Find where the given text appears and provide that cell's center as [X, Y] coordinate. 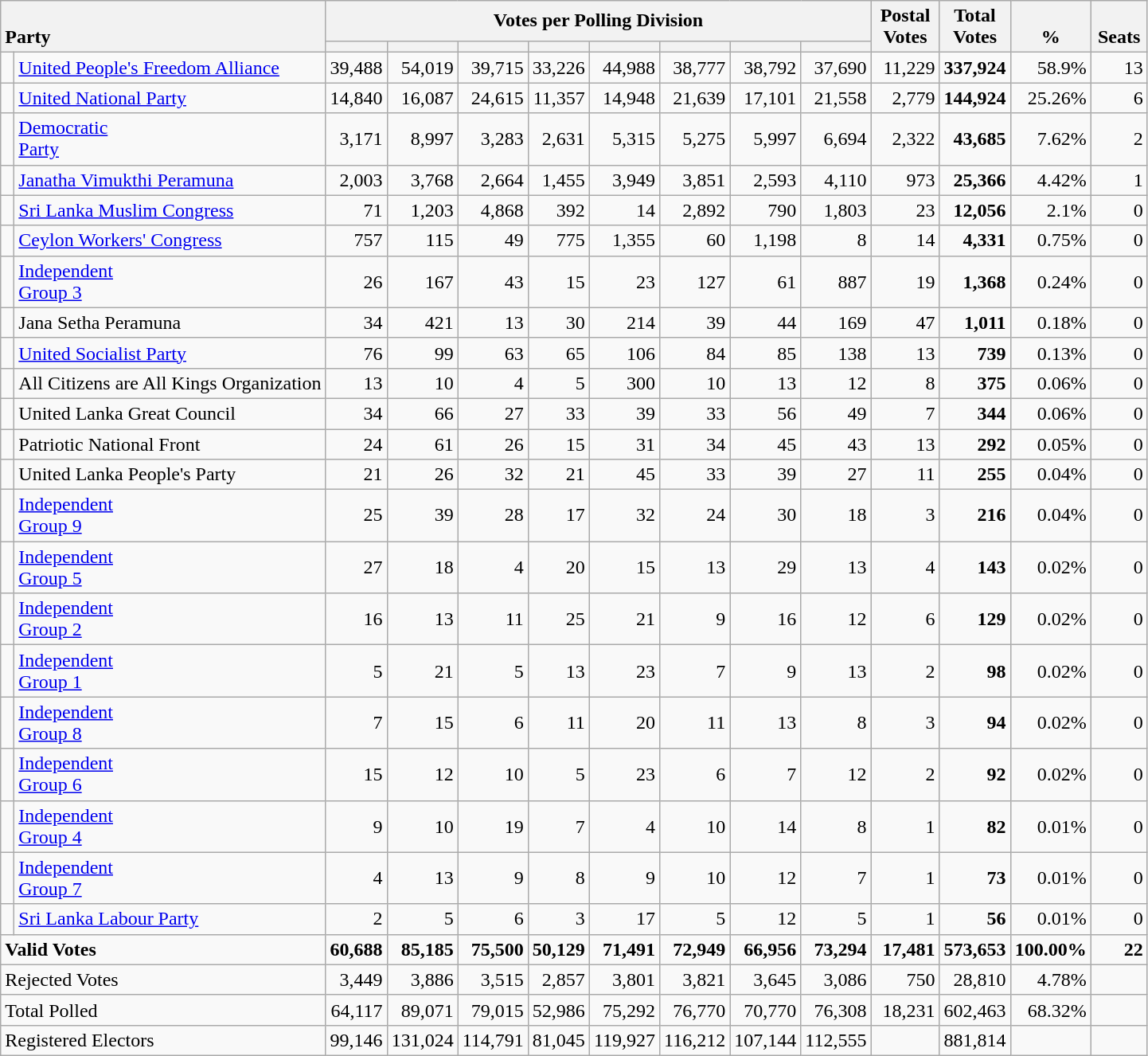
100.00% [1051, 949]
0.05% [1051, 444]
54,019 [422, 68]
44,988 [624, 68]
3,886 [422, 980]
58.9% [1051, 68]
66,956 [766, 949]
3,171 [357, 139]
Party [163, 27]
2,664 [493, 180]
3,768 [422, 180]
14,948 [624, 98]
602,463 [974, 1010]
71,491 [624, 949]
14,840 [357, 98]
Votes per Polling Division [599, 21]
Ceylon Workers' Congress [170, 241]
167 [422, 282]
IndependentGroup 3 [170, 282]
5,275 [695, 139]
2,322 [905, 139]
IndependentGroup 2 [170, 620]
3,821 [695, 980]
4.42% [1051, 180]
573,653 [974, 949]
2,003 [357, 180]
1,803 [836, 210]
76,308 [836, 1010]
131,024 [422, 1040]
Janatha Vimukthi Peramuna [170, 180]
0.13% [1051, 353]
Total Votes [974, 27]
IndependentGroup 5 [170, 567]
72,949 [695, 949]
73,294 [836, 949]
71 [357, 210]
12,056 [974, 210]
39,715 [493, 68]
64,117 [357, 1010]
2,892 [695, 210]
22 [1119, 949]
IndependentGroup 9 [170, 516]
21,639 [695, 98]
11,229 [905, 68]
0.24% [1051, 282]
IndependentGroup 6 [170, 774]
United National Party [170, 98]
85,185 [422, 949]
750 [905, 980]
70,770 [766, 1010]
99 [422, 353]
1,455 [559, 180]
DemocraticParty [170, 139]
344 [974, 413]
25,366 [974, 180]
216 [974, 516]
17,481 [905, 949]
85 [766, 353]
6,694 [836, 139]
38,792 [766, 68]
5,997 [766, 139]
81,045 [559, 1040]
Jana Setha Peramuna [170, 323]
138 [836, 353]
757 [357, 241]
Registered Electors [163, 1040]
Sri Lanka Labour Party [170, 919]
60,688 [357, 949]
Total Polled [163, 1010]
33,226 [559, 68]
421 [422, 323]
75,500 [493, 949]
United Socialist Party [170, 353]
4.78% [1051, 980]
4,868 [493, 210]
375 [974, 383]
300 [624, 383]
17,101 [766, 98]
1,198 [766, 241]
292 [974, 444]
76 [357, 353]
Valid Votes [163, 949]
3,283 [493, 139]
114,791 [493, 1040]
2,779 [905, 98]
39,488 [357, 68]
255 [974, 475]
1,355 [624, 241]
2.1% [1051, 210]
73 [974, 878]
129 [974, 620]
0.18% [1051, 323]
973 [905, 180]
119,927 [624, 1040]
Rejected Votes [163, 980]
28 [493, 516]
1,011 [974, 323]
31 [624, 444]
739 [974, 353]
82 [974, 827]
115 [422, 241]
United Lanka People's Party [170, 475]
107,144 [766, 1040]
21,558 [836, 98]
106 [624, 353]
169 [836, 323]
IndependentGroup 7 [170, 878]
79,015 [493, 1010]
50,129 [559, 949]
All Citizens are All Kings Organization [170, 383]
Sri Lanka Muslim Congress [170, 210]
112,555 [836, 1040]
PostalVotes [905, 27]
37,690 [836, 68]
3,949 [624, 180]
66 [422, 413]
63 [493, 353]
IndependentGroup 8 [170, 723]
98 [974, 671]
16,087 [422, 98]
11,357 [559, 98]
United People's Freedom Alliance [170, 68]
60 [695, 241]
Seats [1119, 27]
75,292 [624, 1010]
3,645 [766, 980]
790 [766, 210]
2,857 [559, 980]
3,515 [493, 980]
3,086 [836, 980]
% [1051, 27]
IndependentGroup 4 [170, 827]
92 [974, 774]
68.32% [1051, 1010]
887 [836, 282]
881,814 [974, 1040]
25.26% [1051, 98]
144,924 [974, 98]
1,368 [974, 282]
52,986 [559, 1010]
2,593 [766, 180]
337,924 [974, 68]
76,770 [695, 1010]
84 [695, 353]
116,212 [695, 1040]
4,110 [836, 180]
United Lanka Great Council [170, 413]
8,997 [422, 139]
5,315 [624, 139]
1,203 [422, 210]
24,615 [493, 98]
0.75% [1051, 241]
392 [559, 210]
3,851 [695, 180]
65 [559, 353]
143 [974, 567]
94 [974, 723]
43,685 [974, 139]
99,146 [357, 1040]
29 [766, 567]
89,071 [422, 1010]
3,801 [624, 980]
38,777 [695, 68]
Patriotic National Front [170, 444]
7.62% [1051, 139]
47 [905, 323]
18,231 [905, 1010]
214 [624, 323]
4,331 [974, 241]
2,631 [559, 139]
44 [766, 323]
3,449 [357, 980]
28,810 [974, 980]
127 [695, 282]
IndependentGroup 1 [170, 671]
775 [559, 241]
